Identify which cell holds the provided text, then report its (x, y) central coordinate. 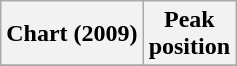
Peakposition (189, 34)
Chart (2009) (72, 34)
